Provide the [x, y] coordinate of the cell's center where the given text is located.  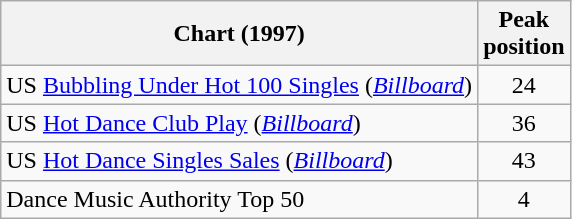
Chart (1997) [240, 34]
US Bubbling Under Hot 100 Singles (Billboard) [240, 85]
US Hot Dance Club Play (Billboard) [240, 123]
43 [524, 161]
36 [524, 123]
Peakposition [524, 34]
4 [524, 199]
Dance Music Authority Top 50 [240, 199]
24 [524, 85]
US Hot Dance Singles Sales (Billboard) [240, 161]
